Pinpoint the cell where the given text exists, returning its (X, Y) midpoint coordinate. 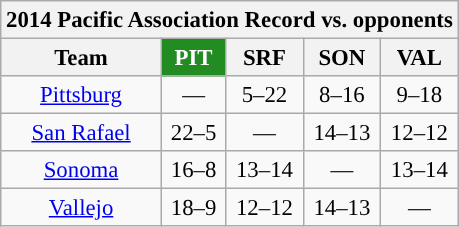
16–8 (193, 170)
2014 Pacific Association Record vs. opponents (230, 20)
SON (342, 58)
San Rafael (82, 133)
Pittsburg (82, 95)
22–5 (193, 133)
18–9 (193, 208)
9–18 (420, 95)
5–22 (264, 95)
Sonoma (82, 170)
SRF (264, 58)
PIT (193, 58)
8–16 (342, 95)
Vallejo (82, 208)
Team (82, 58)
VAL (420, 58)
